Output the (x, y) coordinate of the center of the cell containing the given text.  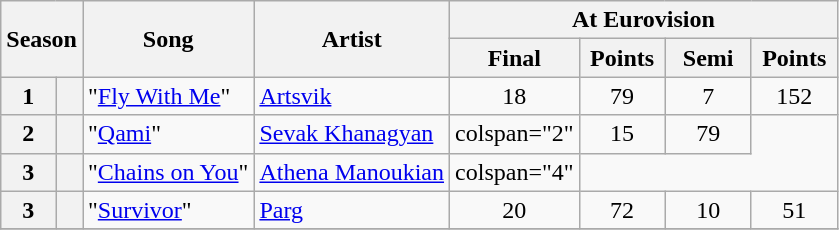
2 (28, 134)
At Eurovision (644, 20)
72 (622, 210)
Song (168, 39)
Parg (352, 210)
Semi (708, 58)
1 (28, 96)
Athena Manoukian (352, 172)
Artsvik (352, 96)
"Chains on You" (168, 172)
Final (515, 58)
Sevak Khanagyan (352, 134)
"Fly With Me" (168, 96)
10 (708, 210)
18 (515, 96)
15 (622, 134)
"Survivor" (168, 210)
7 (708, 96)
colspan="2" (515, 134)
"Qami" (168, 134)
Season (42, 39)
51 (794, 210)
colspan="4" (515, 172)
20 (515, 210)
152 (794, 96)
Artist (352, 39)
